Extract the (x, y) coordinate from the center of the cell holding the provided text.  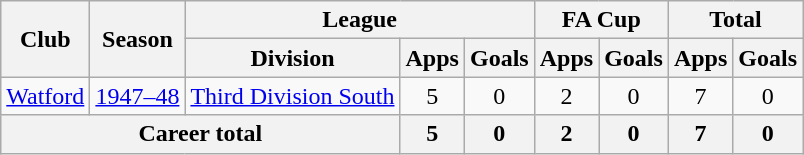
FA Cup (601, 20)
1947–48 (138, 96)
Watford (46, 96)
Season (138, 39)
Total (735, 20)
Career total (200, 134)
Club (46, 39)
Division (292, 58)
Third Division South (292, 96)
League (360, 20)
